Find where the given text appears and provide that cell's center as [x, y] coordinate. 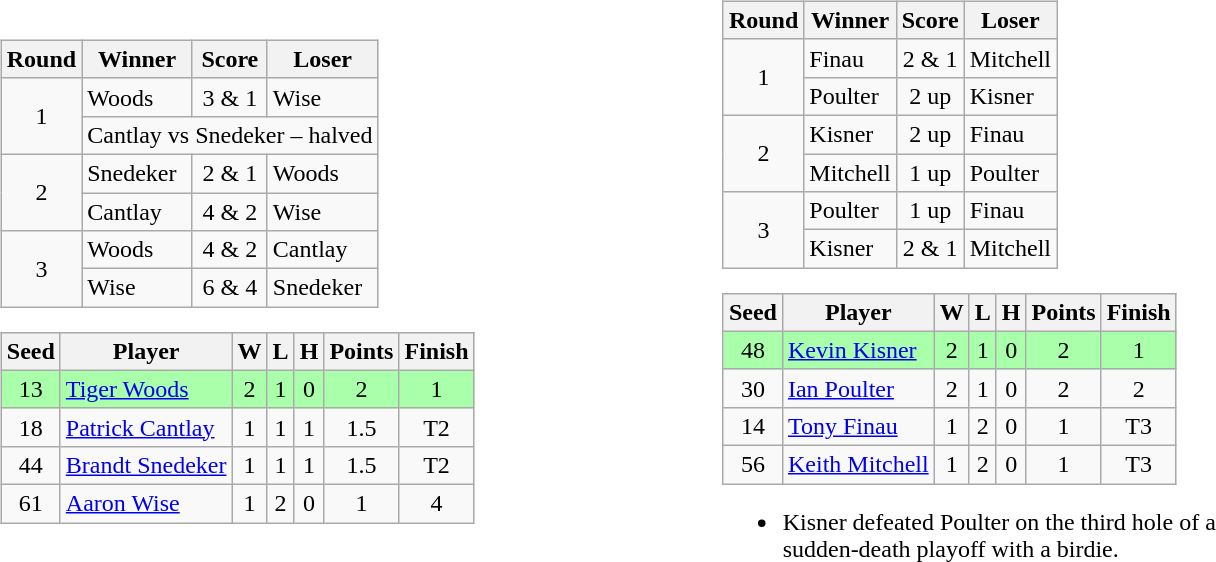
44 [30, 465]
4 [436, 503]
56 [752, 464]
6 & 4 [230, 288]
18 [30, 427]
13 [30, 389]
Keith Mitchell [858, 464]
3 & 1 [230, 97]
48 [752, 350]
Cantlay vs Snedeker – halved [230, 135]
61 [30, 503]
Patrick Cantlay [146, 427]
30 [752, 388]
Aaron Wise [146, 503]
Brandt Snedeker [146, 465]
14 [752, 426]
Tony Finau [858, 426]
Ian Poulter [858, 388]
Kevin Kisner [858, 350]
Tiger Woods [146, 389]
